Output the (X, Y) coordinate of the center of the cell containing the given text.  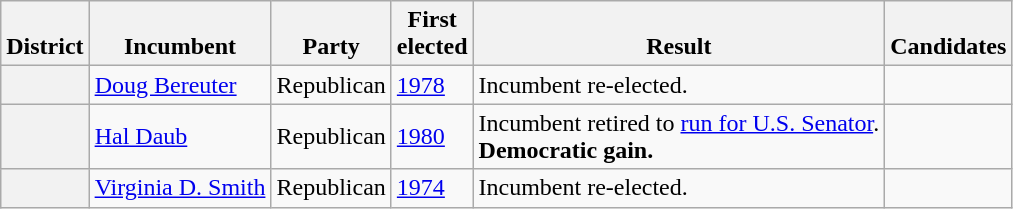
1974 (432, 188)
District (45, 34)
Party (331, 34)
Hal Daub (180, 136)
1978 (432, 85)
Candidates (948, 34)
Incumbent retired to run for U.S. Senator.Democratic gain. (679, 136)
1980 (432, 136)
Result (679, 34)
Incumbent (180, 34)
Virginia D. Smith (180, 188)
Firstelected (432, 34)
Doug Bereuter (180, 85)
